Find where the given text appears and provide that cell's center as [X, Y] coordinate. 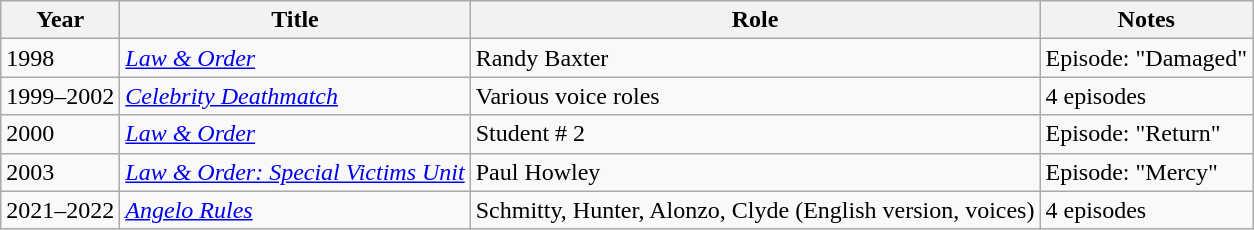
2000 [60, 134]
2021–2022 [60, 210]
Paul Howley [755, 172]
Randy Baxter [755, 58]
Celebrity Deathmatch [295, 96]
Notes [1146, 20]
Various voice roles [755, 96]
Title [295, 20]
Angelo Rules [295, 210]
Law & Order: Special Victims Unit [295, 172]
1998 [60, 58]
Episode: "Return" [1146, 134]
Year [60, 20]
Episode: "Mercy" [1146, 172]
Schmitty, Hunter, Alonzo, Clyde (English version, voices) [755, 210]
1999–2002 [60, 96]
2003 [60, 172]
Student # 2 [755, 134]
Role [755, 20]
Episode: "Damaged" [1146, 58]
